Return (X, Y) of the center of cell containing provided text 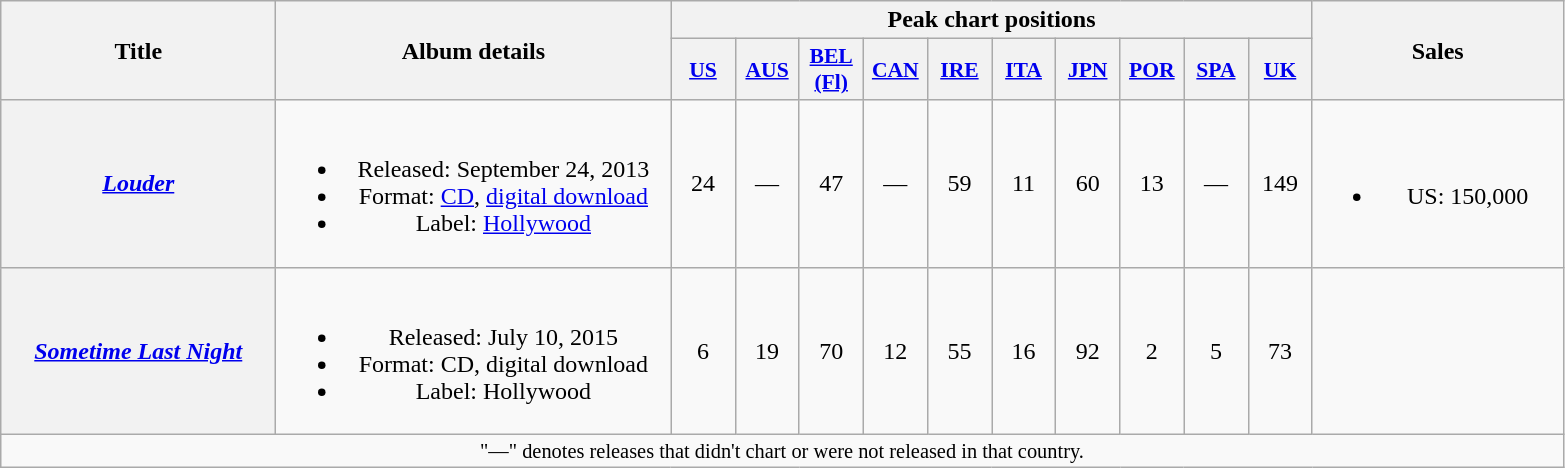
Released: September 24, 2013Format: CD, digital downloadLabel: Hollywood (474, 184)
SPA (1216, 70)
Peak chart positions (992, 20)
149 (1280, 184)
47 (831, 184)
73 (1280, 350)
Sales (1438, 50)
IRE (959, 70)
Released: July 10, 2015Format: CD, digital downloadLabel: Hollywood (474, 350)
60 (1088, 184)
70 (831, 350)
92 (1088, 350)
Louder (138, 184)
13 (1152, 184)
US: 150,000 (1438, 184)
AUS (767, 70)
Sometime Last Night (138, 350)
19 (767, 350)
24 (703, 184)
55 (959, 350)
UK (1280, 70)
ITA (1024, 70)
2 (1152, 350)
6 (703, 350)
59 (959, 184)
16 (1024, 350)
US (703, 70)
POR (1152, 70)
11 (1024, 184)
Title (138, 50)
Album details (474, 50)
CAN (895, 70)
12 (895, 350)
"—" denotes releases that didn't chart or were not released in that country. (782, 451)
BEL(Fl) (831, 70)
JPN (1088, 70)
5 (1216, 350)
